From the cell containing the given text, extract its center point as [X, Y] coordinate. 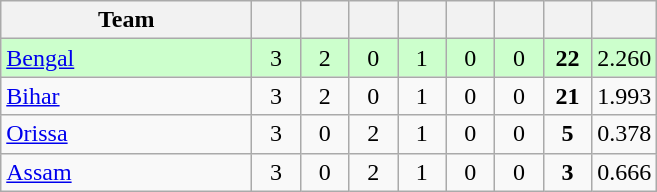
Bengal [126, 58]
Assam [126, 172]
1.993 [624, 96]
0.378 [624, 134]
5 [568, 134]
Orissa [126, 134]
Bihar [126, 96]
0.666 [624, 172]
21 [568, 96]
Team [126, 20]
22 [568, 58]
2.260 [624, 58]
